Scan for the cell matching the given text and deliver its (X, Y) coordinate at center. 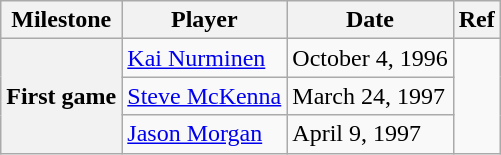
Steve McKenna (204, 96)
October 4, 1996 (370, 58)
First game (62, 96)
Jason Morgan (204, 134)
Date (370, 20)
Kai Nurminen (204, 58)
March 24, 1997 (370, 96)
Player (204, 20)
April 9, 1997 (370, 134)
Milestone (62, 20)
Ref (476, 20)
